Find where the given text appears and provide that cell's center as [x, y] coordinate. 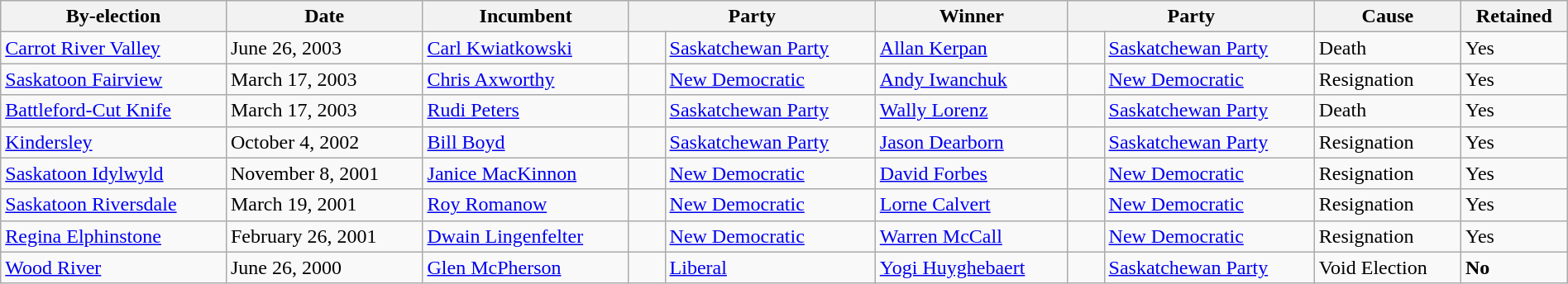
Allan Kerpan [971, 48]
June 26, 2003 [324, 48]
Bill Boyd [526, 142]
Wally Lorenz [971, 111]
Saskatoon Idylwyld [114, 173]
Incumbent [526, 17]
Void Election [1388, 267]
Saskatoon Riversdale [114, 205]
Regina Elphinstone [114, 236]
No [1513, 267]
By-election [114, 17]
Cause [1388, 17]
Andy Iwanchuk [971, 79]
Battleford-Cut Knife [114, 111]
Rudi Peters [526, 111]
Carl Kwiatkowski [526, 48]
Warren McCall [971, 236]
Retained [1513, 17]
Chris Axworthy [526, 79]
Glen McPherson [526, 267]
Carrot River Valley [114, 48]
Dwain Lingenfelter [526, 236]
November 8, 2001 [324, 173]
Saskatoon Fairview [114, 79]
Date [324, 17]
Roy Romanow [526, 205]
Yogi Huyghebaert [971, 267]
Janice MacKinnon [526, 173]
October 4, 2002 [324, 142]
David Forbes [971, 173]
Wood River [114, 267]
June 26, 2000 [324, 267]
March 19, 2001 [324, 205]
Liberal [770, 267]
Winner [971, 17]
February 26, 2001 [324, 236]
Kindersley [114, 142]
Jason Dearborn [971, 142]
Lorne Calvert [971, 205]
